Capture the cell that displays the provided text and extract its [X, Y] central coordinate. 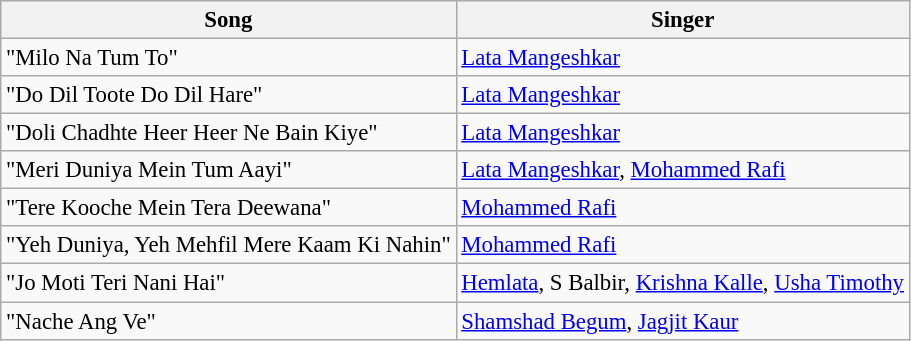
"Jo Moti Teri Nani Hai" [228, 283]
"Doli Chadhte Heer Heer Ne Bain Kiye" [228, 133]
Song [228, 20]
Lata Mangeshkar, Mohammed Rafi [682, 170]
"Do Dil Toote Do Dil Hare" [228, 95]
Hemlata, S Balbir, Krishna Kalle, Usha Timothy [682, 283]
"Nache Ang Ve" [228, 321]
"Meri Duniya Mein Tum Aayi" [228, 170]
"Yeh Duniya, Yeh Mehfil Mere Kaam Ki Nahin" [228, 245]
"Milo Na Tum To" [228, 58]
"Tere Kooche Mein Tera Deewana" [228, 208]
Singer [682, 20]
Shamshad Begum, Jagjit Kaur [682, 321]
